Search for the cell housing the specified text and yield its [x, y] center coordinate. 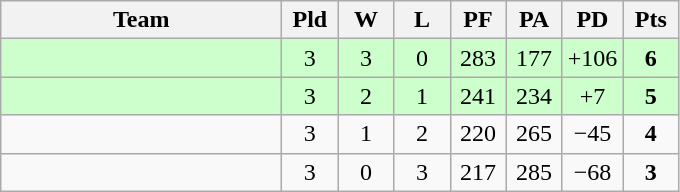
234 [534, 96]
Pts [651, 20]
PF [478, 20]
177 [534, 58]
PA [534, 20]
PD [592, 20]
6 [651, 58]
4 [651, 134]
220 [478, 134]
5 [651, 96]
+7 [592, 96]
285 [534, 172]
217 [478, 172]
W [366, 20]
L [422, 20]
241 [478, 96]
Team [142, 20]
−45 [592, 134]
−68 [592, 172]
+106 [592, 58]
265 [534, 134]
Pld [310, 20]
283 [478, 58]
